Return (x, y) of the center of cell containing provided text 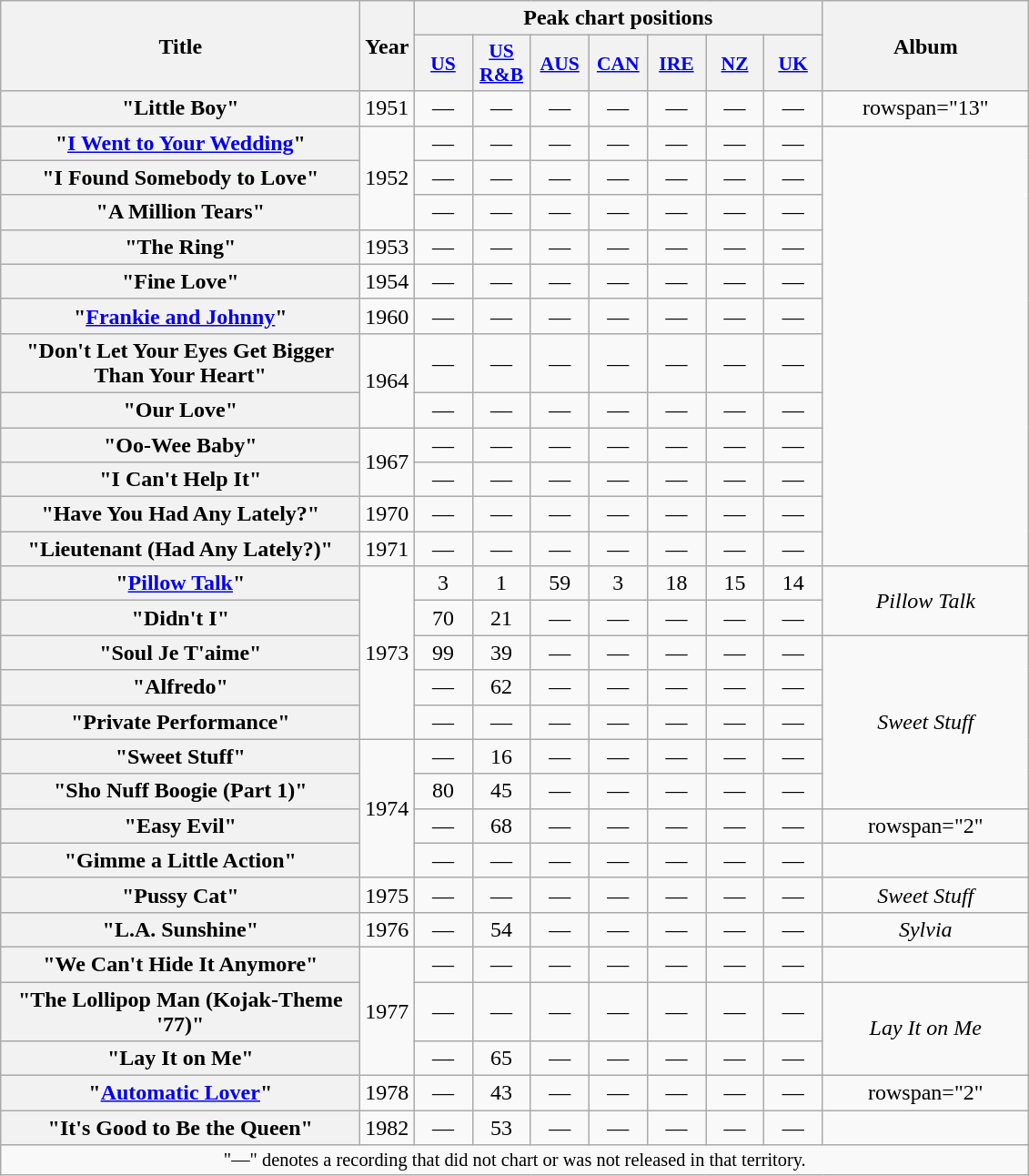
59 (560, 583)
"I Went to Your Wedding" (180, 143)
1 (501, 583)
80 (443, 791)
Year (388, 46)
43 (501, 1093)
Peak chart positions (619, 18)
"Pussy Cat" (180, 895)
54 (501, 929)
"Our Love" (180, 410)
1960 (388, 316)
"Lay It on Me" (180, 1059)
"Lieutenant (Had Any Lately?)" (180, 549)
Pillow Talk (926, 601)
"Sho Nuff Boogie (Part 1)" (180, 791)
"A Million Tears" (180, 212)
Sylvia (926, 929)
"Automatic Lover" (180, 1093)
"Don't Let Your Eyes Get Bigger Than Your Heart" (180, 362)
AUS (560, 64)
"Private Performance" (180, 722)
1971 (388, 549)
"The Lollipop Man (Kojak-Theme '77)" (180, 1010)
UK (793, 64)
"Alfredo" (180, 687)
53 (501, 1128)
US (443, 64)
"We Can't Hide It Anymore" (180, 964)
1970 (388, 514)
1976 (388, 929)
"Didn't I" (180, 618)
"Easy Evil" (180, 826)
Lay It on Me (926, 1029)
62 (501, 687)
Album (926, 46)
"Oo-Wee Baby" (180, 445)
1967 (388, 462)
1964 (388, 380)
"Frankie and Johnny" (180, 316)
"The Ring" (180, 247)
IRE (676, 64)
16 (501, 756)
1953 (388, 247)
70 (443, 618)
1974 (388, 808)
NZ (735, 64)
1978 (388, 1093)
"Gimme a Little Action" (180, 860)
"Soul Je T'aime" (180, 653)
"L.A. Sunshine" (180, 929)
1952 (388, 177)
"I Found Somebody to Love" (180, 177)
68 (501, 826)
39 (501, 653)
1982 (388, 1128)
US R&B (501, 64)
65 (501, 1059)
"—" denotes a recording that did not chart or was not released in that territory. (515, 1161)
"Pillow Talk" (180, 583)
45 (501, 791)
14 (793, 583)
1973 (388, 653)
Title (180, 46)
"Sweet Stuff" (180, 756)
18 (676, 583)
15 (735, 583)
1977 (388, 1010)
"Little Boy" (180, 108)
1954 (388, 281)
21 (501, 618)
CAN (618, 64)
rowspan="13" (926, 108)
"Have You Had Any Lately?" (180, 514)
1951 (388, 108)
"Fine Love" (180, 281)
"It's Good to Be the Queen" (180, 1128)
"I Can't Help It" (180, 480)
99 (443, 653)
1975 (388, 895)
